For the text-containing cell, return its midpoint in [X, Y] coordinate format. 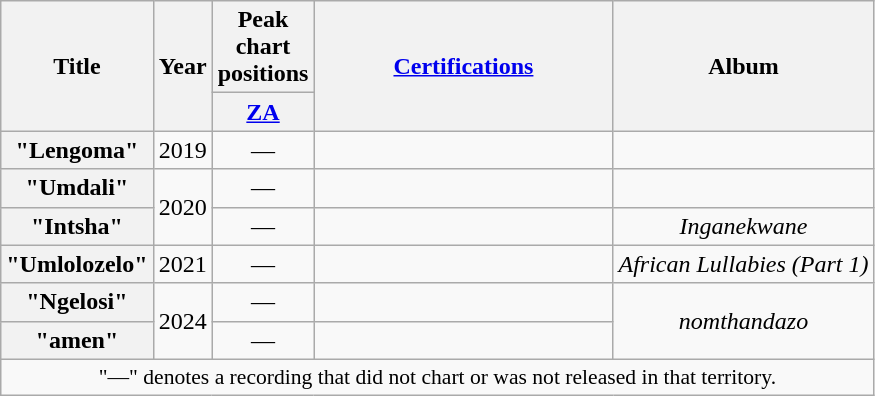
"Lengoma" [77, 150]
African Lullabies (Part 1) [744, 264]
2021 [182, 264]
2020 [182, 207]
Inganekwane [744, 226]
"Ngelosi" [77, 302]
Certifications [464, 66]
"Umdali" [77, 188]
ZA [263, 112]
nomthandazo [744, 321]
Year [182, 66]
"Intsha" [77, 226]
2024 [182, 321]
Album [744, 66]
"amen" [77, 340]
2019 [182, 150]
Peak chart positions [263, 47]
"Umlolozelo" [77, 264]
"—" denotes a recording that did not chart or was not released in that territory. [438, 377]
Title [77, 66]
